Locate the cell with the specified text and output its [x, y] center coordinate. 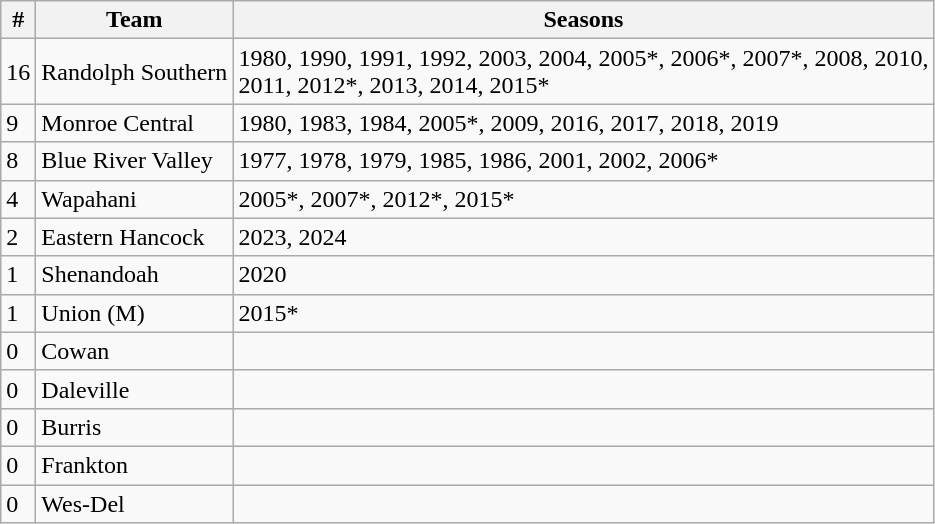
Randolph Southern [134, 72]
Eastern Hancock [134, 237]
Shenandoah [134, 275]
1977, 1978, 1979, 1985, 1986, 2001, 2002, 2006* [584, 161]
2015* [584, 313]
Blue River Valley [134, 161]
Daleville [134, 389]
# [18, 20]
Burris [134, 427]
2005*, 2007*, 2012*, 2015* [584, 199]
4 [18, 199]
Team [134, 20]
8 [18, 161]
2 [18, 237]
Seasons [584, 20]
Wes-Del [134, 503]
Monroe Central [134, 123]
1980, 1983, 1984, 2005*, 2009, 2016, 2017, 2018, 2019 [584, 123]
1980, 1990, 1991, 1992, 2003, 2004, 2005*, 2006*, 2007*, 2008, 2010,2011, 2012*, 2013, 2014, 2015* [584, 72]
2020 [584, 275]
9 [18, 123]
Frankton [134, 465]
Cowan [134, 351]
16 [18, 72]
Union (M) [134, 313]
2023, 2024 [584, 237]
Wapahani [134, 199]
